Determine the [X, Y] coordinate at the center of the cell enclosing the given text.  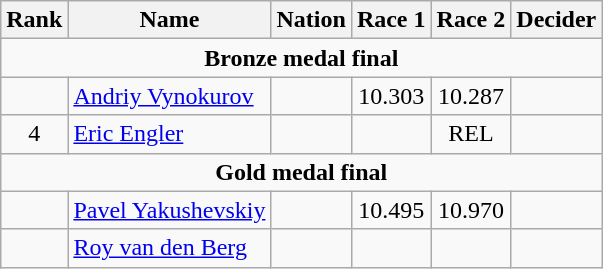
Rank [34, 20]
Bronze medal final [302, 58]
10.970 [471, 210]
Decider [556, 20]
10.495 [391, 210]
Race 1 [391, 20]
REL [471, 134]
Nation [311, 20]
10.303 [391, 96]
Gold medal final [302, 172]
Name [170, 20]
10.287 [471, 96]
4 [34, 134]
Eric Engler [170, 134]
Andriy Vynokurov [170, 96]
Race 2 [471, 20]
Roy van den Berg [170, 248]
Pavel Yakushevskiy [170, 210]
